Provide the (X, Y) coordinate of the cell's center where the given text is located.  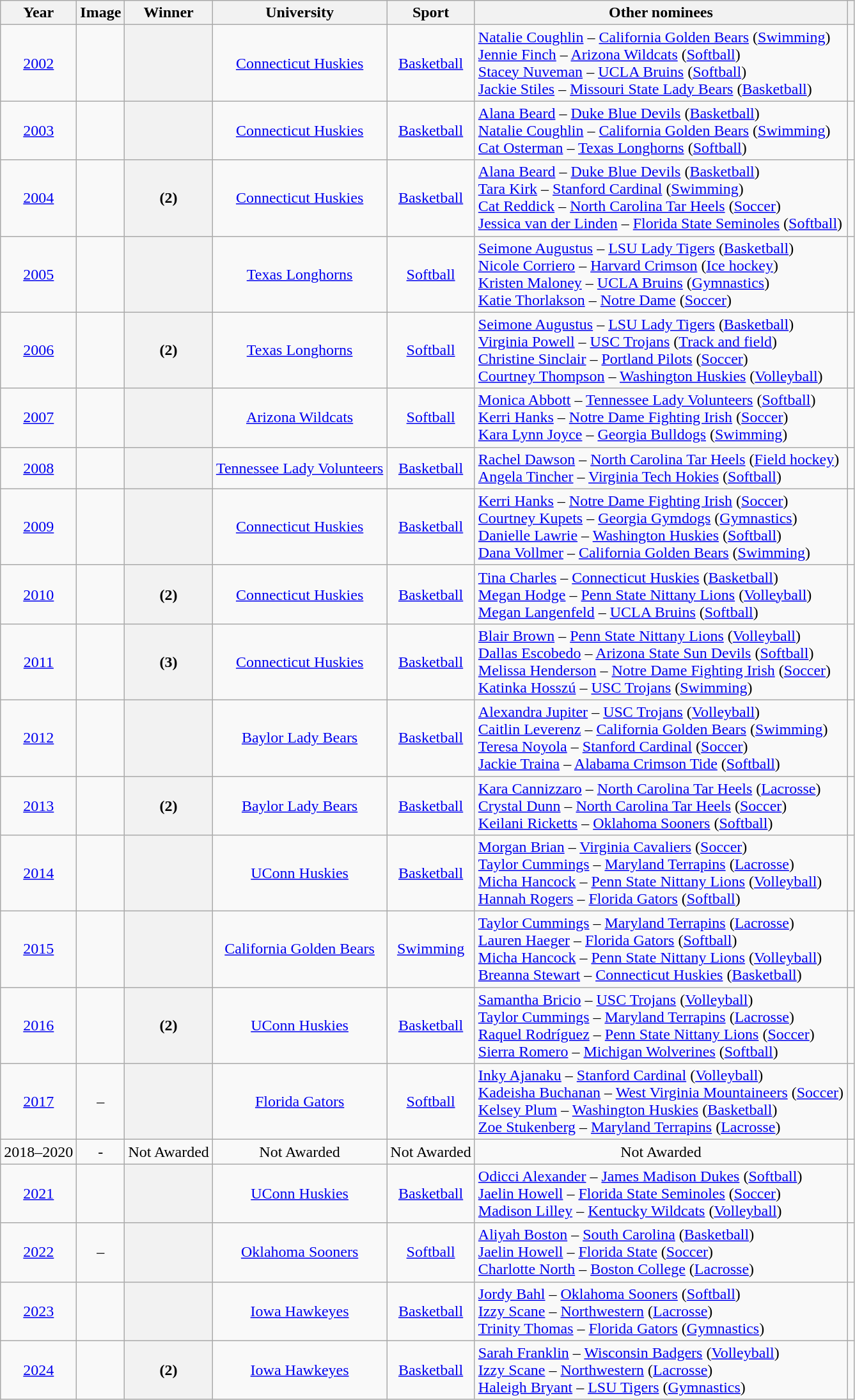
2003 (38, 130)
2013 (38, 806)
Year (38, 13)
2012 (38, 738)
2002 (38, 63)
- (101, 1152)
2016 (38, 1026)
Monica Abbott – Tennessee Lady Volunteers (Softball)Kerri Hanks – Notre Dame Fighting Irish (Soccer)Kara Lynn Joyce – Georgia Bulldogs (Swimming) (661, 418)
Florida Gators (299, 1101)
Odicci Alexander – James Madison Dukes (Softball)Jaelin Howell – Florida State Seminoles (Soccer)Madison Lilley – Kentucky Wildcats (Volleyball) (661, 1193)
2017 (38, 1101)
Image (101, 13)
2023 (38, 1311)
Jordy Bahl – Oklahoma Sooners (Softball)Izzy Scane – Northwestern (Lacrosse)Trinity Thomas – Florida Gators (Gymnastics) (661, 1311)
2006 (38, 350)
2024 (38, 1370)
Other nominees (661, 13)
Tina Charles – Connecticut Huskies (Basketball)Megan Hodge – Penn State Nittany Lions (Volleyball)Megan Langenfeld – UCLA Bruins (Softball) (661, 594)
California Golden Bears (299, 949)
2005 (38, 274)
2021 (38, 1193)
Swimming (431, 949)
2010 (38, 594)
Kara Cannizzaro – North Carolina Tar Heels (Lacrosse)Crystal Dunn – North Carolina Tar Heels (Soccer)Keilani Ricketts – Oklahoma Sooners (Softball) (661, 806)
Winner (169, 13)
Sarah Franklin – Wisconsin Badgers (Volleyball)Izzy Scane – Northwestern (Lacrosse)Haleigh Bryant – LSU Tigers (Gymnastics) (661, 1370)
Rachel Dawson – North Carolina Tar Heels (Field hockey)Angela Tincher – Virginia Tech Hokies (Softball) (661, 468)
2008 (38, 468)
Oklahoma Sooners (299, 1252)
2009 (38, 527)
University (299, 13)
Tennessee Lady Volunteers (299, 468)
2022 (38, 1252)
2007 (38, 418)
2014 (38, 874)
(3) (169, 661)
2018–2020 (38, 1152)
2015 (38, 949)
Aliyah Boston – South Carolina (Basketball)Jaelin Howell – Florida State (Soccer)Charlotte North – Boston College (Lacrosse) (661, 1252)
Alana Beard – Duke Blue Devils (Basketball)Natalie Coughlin – California Golden Bears (Swimming)Cat Osterman – Texas Longhorns (Softball) (661, 130)
2004 (38, 198)
2011 (38, 661)
Arizona Wildcats (299, 418)
Sport (431, 13)
